Identify which cell holds the provided text, then report its [x, y] central coordinate. 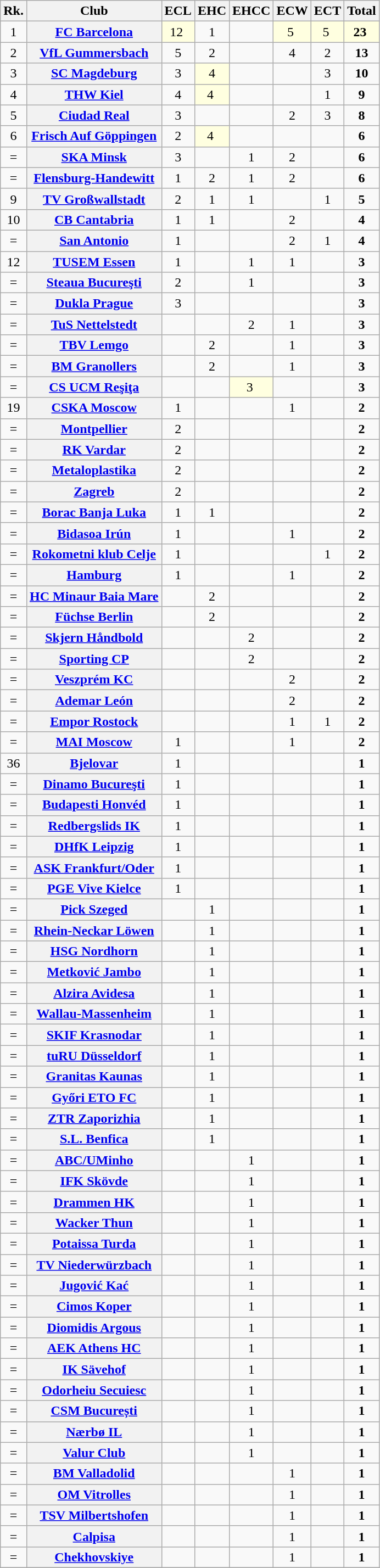
TuS Nettelstedt [94, 324]
RK Vardar [94, 450]
Chekhovskiye [94, 1557]
ECL [178, 11]
Dinamo Bucureşti [94, 784]
Steaua Bucureşti [94, 283]
Pick Szeged [94, 909]
Montpellier [94, 429]
CSKA Moscow [94, 408]
VfL Gummersbach [94, 53]
Metaloplastika [94, 471]
Total [362, 11]
Cimos Koper [94, 1307]
Wacker Thun [94, 1223]
Club [94, 11]
BM Valladolid [94, 1474]
TBV Lemgo [94, 345]
Redbergslids IK [94, 826]
TUSEM Essen [94, 262]
PGE Vive Kielce [94, 888]
Borac Banja Luka [94, 512]
Hamburg [94, 575]
19 [14, 408]
HSG Nordhorn [94, 951]
MAI Moscow [94, 742]
Granitas Kaunas [94, 1077]
Bjelovar [94, 763]
Bidasoa Irún [94, 533]
13 [362, 53]
Skjern Håndbold [94, 638]
Győri ETO FC [94, 1097]
Frisch Auf Göppingen [94, 136]
SKA Minsk [94, 157]
Rokometni klub Celje [94, 554]
Rhein-Neckar Löwen [94, 931]
THW Kiel [94, 94]
AEK Athens HC [94, 1348]
Dukla Prague [94, 304]
HC Minaur Baia Mare [94, 596]
OM Vitrolles [94, 1494]
Veszprém KC [94, 680]
Wallau-Massenheim [94, 1014]
Jugović Kać [94, 1286]
Ademar León [94, 701]
CSM București [94, 1411]
Odorheiu Secuiesc [94, 1390]
San Antonio [94, 240]
Empor Rostock [94, 721]
Calpisa [94, 1536]
SC Magdeburg [94, 74]
Zagreb [94, 491]
36 [14, 763]
TV Großwallstadt [94, 199]
DHfK Leipzig [94, 847]
ASK Frankfurt/Oder [94, 867]
tuRU Düsseldorf [94, 1056]
23 [362, 32]
Ciudad Real [94, 115]
Metković Jambo [94, 972]
Valur Club [94, 1453]
SKIF Krasnodar [94, 1035]
Drammen HK [94, 1202]
S.L. Benfica [94, 1139]
ZTR Zaporizhia [94, 1118]
TSV Milbertshofen [94, 1515]
Flensburg-Handewitt [94, 178]
Potaissa Turda [94, 1244]
CB Cantabria [94, 220]
IFK Skövde [94, 1181]
ABC/UMinho [94, 1160]
IK Sävehof [94, 1369]
Budapesti Honvéd [94, 805]
CS UCM Reşiţa [94, 387]
ECT [327, 11]
FC Barcelona [94, 32]
EHC [212, 11]
Nærbø IL [94, 1432]
EHCC [251, 11]
Sporting CP [94, 659]
Alzira Avidesa [94, 993]
BM Granollers [94, 366]
Füchse Berlin [94, 617]
Rk. [14, 11]
TV Niederwürzbach [94, 1264]
8 [362, 115]
Diomidis Argous [94, 1328]
ECW [292, 11]
